Capture the cell that displays the provided text and extract its [x, y] central coordinate. 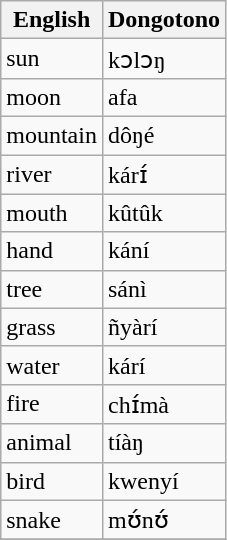
grass [52, 327]
mʊ́nʊ́ [164, 520]
snake [52, 520]
mountain [52, 135]
sun [52, 59]
Dongotono [164, 20]
kûtûk [164, 213]
fire [52, 404]
tíàŋ [164, 443]
sánì [164, 289]
kání [164, 251]
kɔlɔŋ [164, 59]
kárɪ́ [164, 174]
afa [164, 97]
hand [52, 251]
English [52, 20]
ñyàrí [164, 327]
moon [52, 97]
chɪ́mà [164, 404]
mouth [52, 213]
bird [52, 481]
animal [52, 443]
kwenyí [164, 481]
kárí [164, 365]
dôŋé [164, 135]
river [52, 174]
tree [52, 289]
water [52, 365]
